Capture the cell that displays the provided text and extract its [x, y] central coordinate. 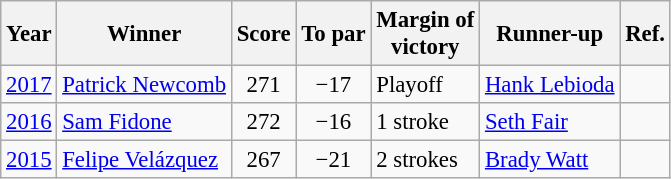
Winner [144, 34]
2017 [29, 85]
−21 [334, 160]
271 [264, 85]
Ref. [645, 34]
2 strokes [426, 160]
Playoff [426, 85]
Brady Watt [550, 160]
Score [264, 34]
272 [264, 122]
Hank Lebioda [550, 85]
−17 [334, 85]
To par [334, 34]
Seth Fair [550, 122]
267 [264, 160]
Felipe Velázquez [144, 160]
Sam Fidone [144, 122]
2016 [29, 122]
−16 [334, 122]
Runner-up [550, 34]
2015 [29, 160]
Year [29, 34]
Patrick Newcomb [144, 85]
1 stroke [426, 122]
Margin ofvictory [426, 34]
